Extract the (X, Y) coordinate from the center of the cell holding the provided text.  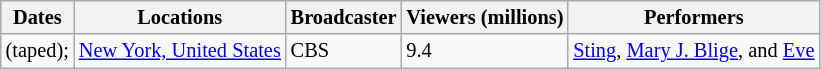
9.4 (484, 51)
New York, United States (180, 51)
(taped); (38, 51)
Broadcaster (344, 17)
Locations (180, 17)
Viewers (millions) (484, 17)
Dates (38, 17)
Performers (694, 17)
CBS (344, 51)
Sting, Mary J. Blige, and Eve (694, 51)
